Return the (x, y) coordinate for the center point of the cell that contains the specified text.  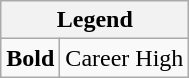
Legend (95, 20)
Bold (30, 58)
Career High (124, 58)
